Search for the cell housing the specified text and yield its (x, y) center coordinate. 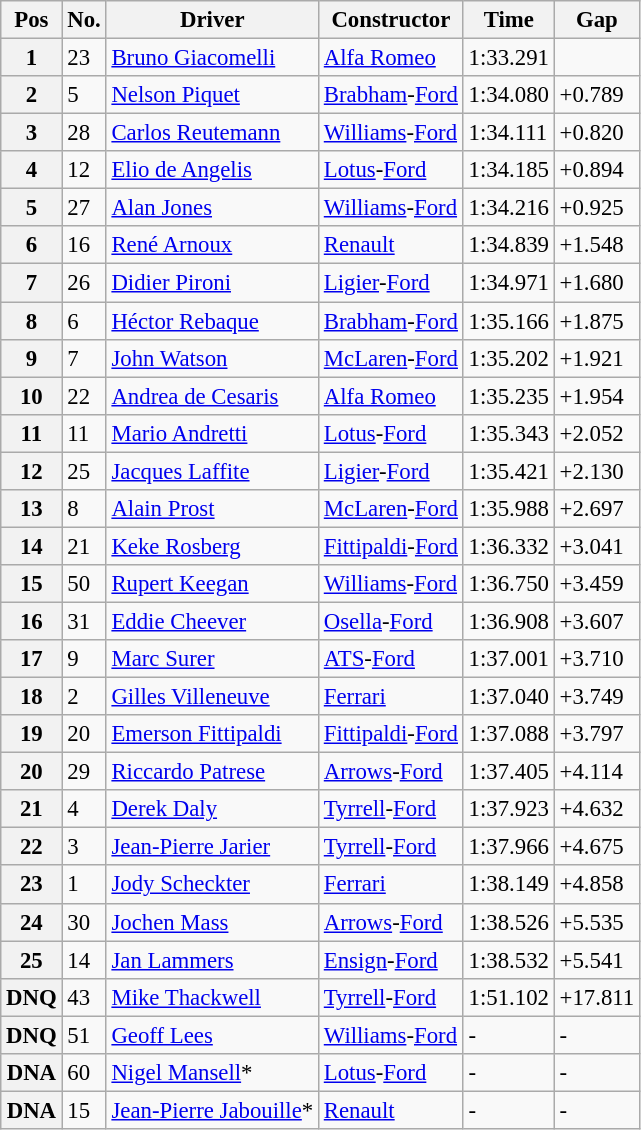
30 (84, 922)
Osella-Ford (390, 621)
1:34.111 (508, 133)
+5.541 (596, 960)
+2.052 (596, 433)
ATS-Ford (390, 659)
1:34.080 (508, 95)
Eddie Cheever (212, 621)
+3.607 (596, 621)
+0.789 (596, 95)
Jean-Pierre Jabouille* (212, 1110)
+4.114 (596, 772)
28 (84, 133)
1:35.235 (508, 396)
+4.632 (596, 809)
Nigel Mansell* (212, 1073)
Keke Rosberg (212, 546)
Jean-Pierre Jarier (212, 847)
1:35.166 (508, 321)
19 (32, 734)
René Arnoux (212, 245)
Andrea de Cesaris (212, 396)
Constructor (390, 20)
13 (32, 509)
+0.894 (596, 170)
1:36.332 (508, 546)
43 (84, 997)
Alain Prost (212, 509)
Mario Andretti (212, 433)
Pos (32, 20)
+1.875 (596, 321)
+0.925 (596, 208)
Jacques Laffite (212, 471)
Marc Surer (212, 659)
1:35.202 (508, 358)
17 (32, 659)
Emerson Fittipaldi (212, 734)
1:34.839 (508, 245)
1:35.343 (508, 433)
John Watson (212, 358)
1:38.526 (508, 922)
18 (32, 697)
+5.535 (596, 922)
Ensign-Ford (390, 960)
1:35.421 (508, 471)
+3.797 (596, 734)
Gilles Villeneuve (212, 697)
Alan Jones (212, 208)
+3.459 (596, 584)
1:37.923 (508, 809)
Elio de Angelis (212, 170)
Driver (212, 20)
1:37.966 (508, 847)
+3.041 (596, 546)
Didier Pironi (212, 283)
+1.954 (596, 396)
1:37.088 (508, 734)
29 (84, 772)
Rupert Keegan (212, 584)
Time (508, 20)
1:36.750 (508, 584)
1:34.971 (508, 283)
1:37.040 (508, 697)
60 (84, 1073)
1:51.102 (508, 997)
Carlos Reutemann (212, 133)
27 (84, 208)
No. (84, 20)
Mike Thackwell (212, 997)
+4.858 (596, 885)
Jan Lammers (212, 960)
1:34.185 (508, 170)
50 (84, 584)
+0.820 (596, 133)
1:33.291 (508, 58)
+17.811 (596, 997)
1:38.149 (508, 885)
1:35.988 (508, 509)
1:37.405 (508, 772)
1:38.532 (508, 960)
24 (32, 922)
51 (84, 1035)
Gap (596, 20)
+4.675 (596, 847)
Jochen Mass (212, 922)
10 (32, 396)
Héctor Rebaque (212, 321)
31 (84, 621)
Riccardo Patrese (212, 772)
+3.749 (596, 697)
Derek Daly (212, 809)
+1.921 (596, 358)
26 (84, 283)
1:37.001 (508, 659)
Jody Scheckter (212, 885)
1:34.216 (508, 208)
1:36.908 (508, 621)
+2.697 (596, 509)
Bruno Giacomelli (212, 58)
Nelson Piquet (212, 95)
+2.130 (596, 471)
+3.710 (596, 659)
+1.680 (596, 283)
Geoff Lees (212, 1035)
+1.548 (596, 245)
